Determine the [x, y] coordinate at the center of the cell enclosing the given text.  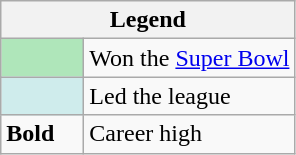
Career high [190, 134]
Won the Super Bowl [190, 58]
Bold [42, 134]
Led the league [190, 96]
Legend [148, 20]
